Determine the (x, y) coordinate at the center of the cell enclosing the given text.  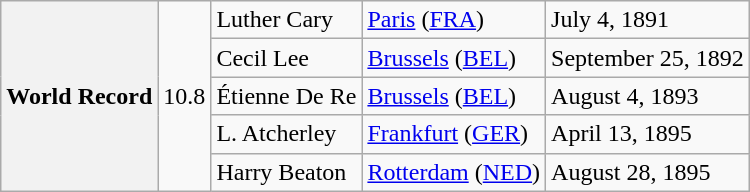
Frankfurt (GER) (454, 134)
Harry Beaton (286, 172)
Rotterdam (NED) (454, 172)
Luther Cary (286, 20)
L. Atcherley (286, 134)
July 4, 1891 (648, 20)
Paris (FRA) (454, 20)
Étienne De Re (286, 96)
August 4, 1893 (648, 96)
September 25, 1892 (648, 58)
World Record (80, 96)
August 28, 1895 (648, 172)
10.8 (184, 96)
Cecil Lee (286, 58)
April 13, 1895 (648, 134)
